Output the (x, y) coordinate of the center of the cell containing the given text.  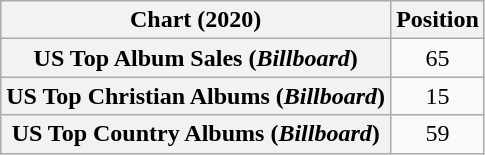
US Top Country Albums (Billboard) (196, 134)
65 (438, 58)
Position (438, 20)
15 (438, 96)
US Top Album Sales (Billboard) (196, 58)
Chart (2020) (196, 20)
59 (438, 134)
US Top Christian Albums (Billboard) (196, 96)
